For the text-containing cell, return its midpoint in (x, y) coordinate format. 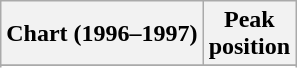
Chart (1996–1997) (102, 34)
Peakposition (249, 34)
